Output the [X, Y] coordinate of the center of the cell containing the given text.  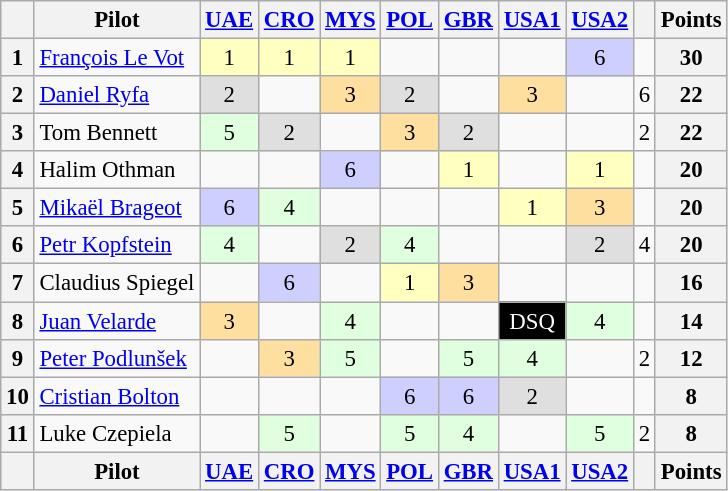
Mikaël Brageot [117, 208]
Claudius Spiegel [117, 283]
7 [18, 283]
François Le Vot [117, 58]
Halim Othman [117, 170]
Tom Bennett [117, 133]
10 [18, 396]
11 [18, 433]
30 [690, 58]
Luke Czepiela [117, 433]
9 [18, 358]
Daniel Ryfa [117, 95]
16 [690, 283]
14 [690, 321]
12 [690, 358]
Peter Podlunšek [117, 358]
DSQ [532, 321]
Petr Kopfstein [117, 245]
Cristian Bolton [117, 396]
Juan Velarde [117, 321]
